Pinpoint the cell where the given text exists, returning its [X, Y] midpoint coordinate. 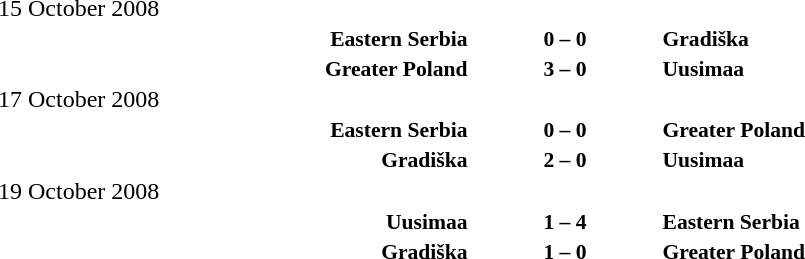
3 – 0 [564, 68]
1 – 4 [564, 222]
2 – 0 [564, 160]
